Output the (X, Y) coordinate of the center of the cell containing the given text.  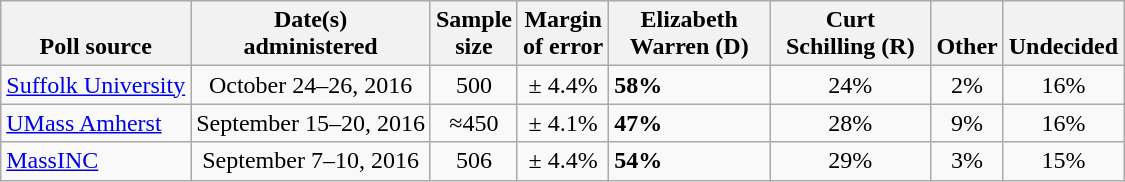
Other (967, 34)
≈450 (474, 123)
54% (690, 161)
24% (850, 85)
3% (967, 161)
Poll source (96, 34)
± 4.1% (562, 123)
500 (474, 85)
Marginof error (562, 34)
October 24–26, 2016 (311, 85)
Samplesize (474, 34)
September 7–10, 2016 (311, 161)
MassINC (96, 161)
ElizabethWarren (D) (690, 34)
28% (850, 123)
506 (474, 161)
Date(s)administered (311, 34)
47% (690, 123)
UMass Amherst (96, 123)
Undecided (1063, 34)
58% (690, 85)
Suffolk University (96, 85)
September 15–20, 2016 (311, 123)
2% (967, 85)
29% (850, 161)
15% (1063, 161)
9% (967, 123)
CurtSchilling (R) (850, 34)
